Detect which cell encompasses the target text, then output its (X, Y) center coordinate. 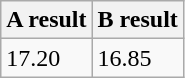
A result (46, 20)
16.85 (138, 58)
B result (138, 20)
17.20 (46, 58)
